Determine the [x, y] coordinate at the center of the cell enclosing the given text.  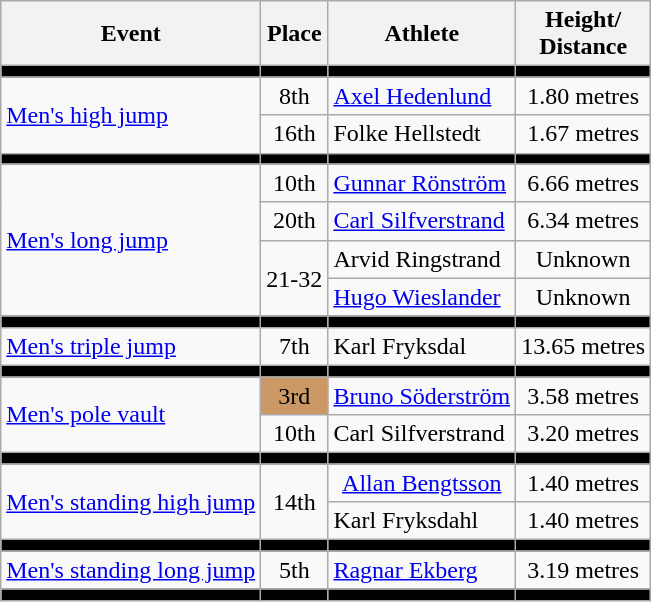
3.19 metres [584, 570]
Karl Fryksdal [422, 346]
Men's high jump [131, 115]
14th [294, 502]
8th [294, 96]
20th [294, 221]
Men's standing long jump [131, 570]
Place [294, 34]
7th [294, 346]
Gunnar Rönström [422, 183]
Ragnar Ekberg [422, 570]
1.67 metres [584, 134]
3.58 metres [584, 395]
Arvid Ringstrand [422, 259]
16th [294, 134]
Men's long jump [131, 240]
Hugo Wieslander [422, 297]
21-32 [294, 278]
13.65 metres [584, 346]
6.34 metres [584, 221]
1.80 metres [584, 96]
Height/Distance [584, 34]
Allan Bengtsson [422, 483]
Event [131, 34]
6.66 metres [584, 183]
Karl Fryksdahl [422, 521]
Bruno Söderström [422, 395]
Athlete [422, 34]
3rd [294, 395]
5th [294, 570]
Men's standing high jump [131, 502]
Axel Hedenlund [422, 96]
Folke Hellstedt [422, 134]
Men's pole vault [131, 414]
3.20 metres [584, 434]
Men's triple jump [131, 346]
